Return [X, Y] of the center of cell containing provided text 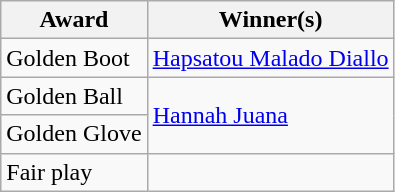
Golden Ball [74, 96]
Fair play [74, 172]
Award [74, 20]
Winner(s) [270, 20]
Golden Glove [74, 134]
Golden Boot [74, 58]
Hannah Juana [270, 115]
Hapsatou Malado Diallo [270, 58]
